Detect which cell encompasses the target text, then output its [x, y] center coordinate. 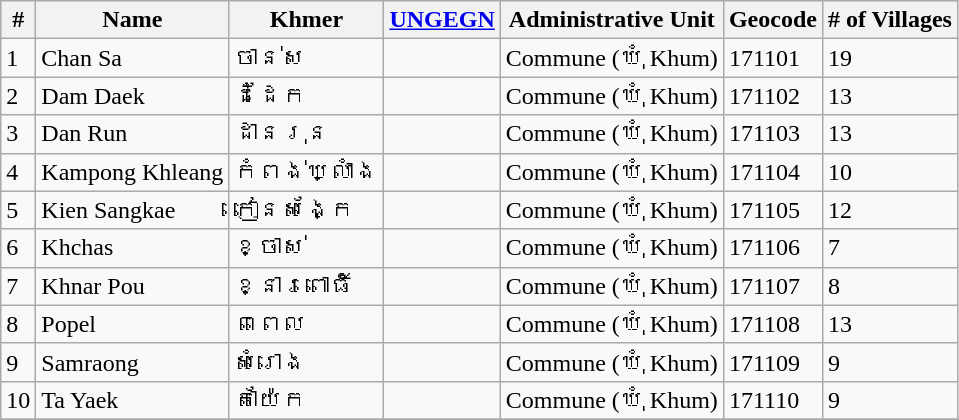
Chan Sa [132, 58]
19 [890, 58]
តាយ៉ែក [306, 400]
Dan Run [132, 134]
2 [18, 96]
Khnar Pou [132, 286]
សំរោង [306, 362]
# of Villages [890, 20]
171102 [772, 96]
កំពង់ឃ្លាំង [306, 172]
កៀនសង្កែ [306, 210]
ចាន់ស [306, 58]
Samraong [132, 362]
171109 [772, 362]
12 [890, 210]
ដានរុន [306, 134]
171110 [772, 400]
ដំដែក [306, 96]
Geocode [772, 20]
# [18, 20]
4 [18, 172]
Name [132, 20]
171103 [772, 134]
ពពេល [306, 324]
6 [18, 248]
171106 [772, 248]
171108 [772, 324]
Dam Daek [132, 96]
1 [18, 58]
Khchas [132, 248]
Administrative Unit [612, 20]
ខ្នារពោធិ៍ [306, 286]
ខ្ចាស់ [306, 248]
Ta Yaek [132, 400]
Kampong Khleang [132, 172]
171105 [772, 210]
Kien Sangkae [132, 210]
5 [18, 210]
Popel [132, 324]
171107 [772, 286]
171101 [772, 58]
171104 [772, 172]
UNGEGN [442, 20]
3 [18, 134]
Khmer [306, 20]
